Locate the cell with the specified text and output its (x, y) center coordinate. 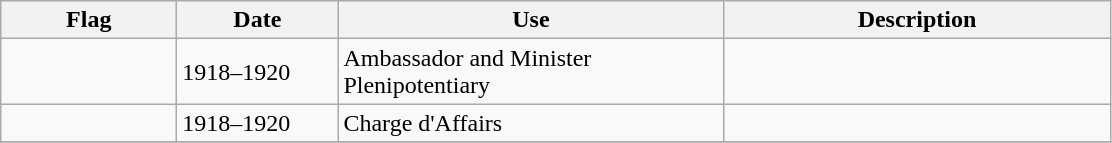
Ambassador and Minister Plenipotentiary (531, 72)
Charge d'Affairs (531, 123)
Use (531, 20)
Flag (89, 20)
Date (258, 20)
Description (917, 20)
